Locate the cell with the specified text and output its (X, Y) center coordinate. 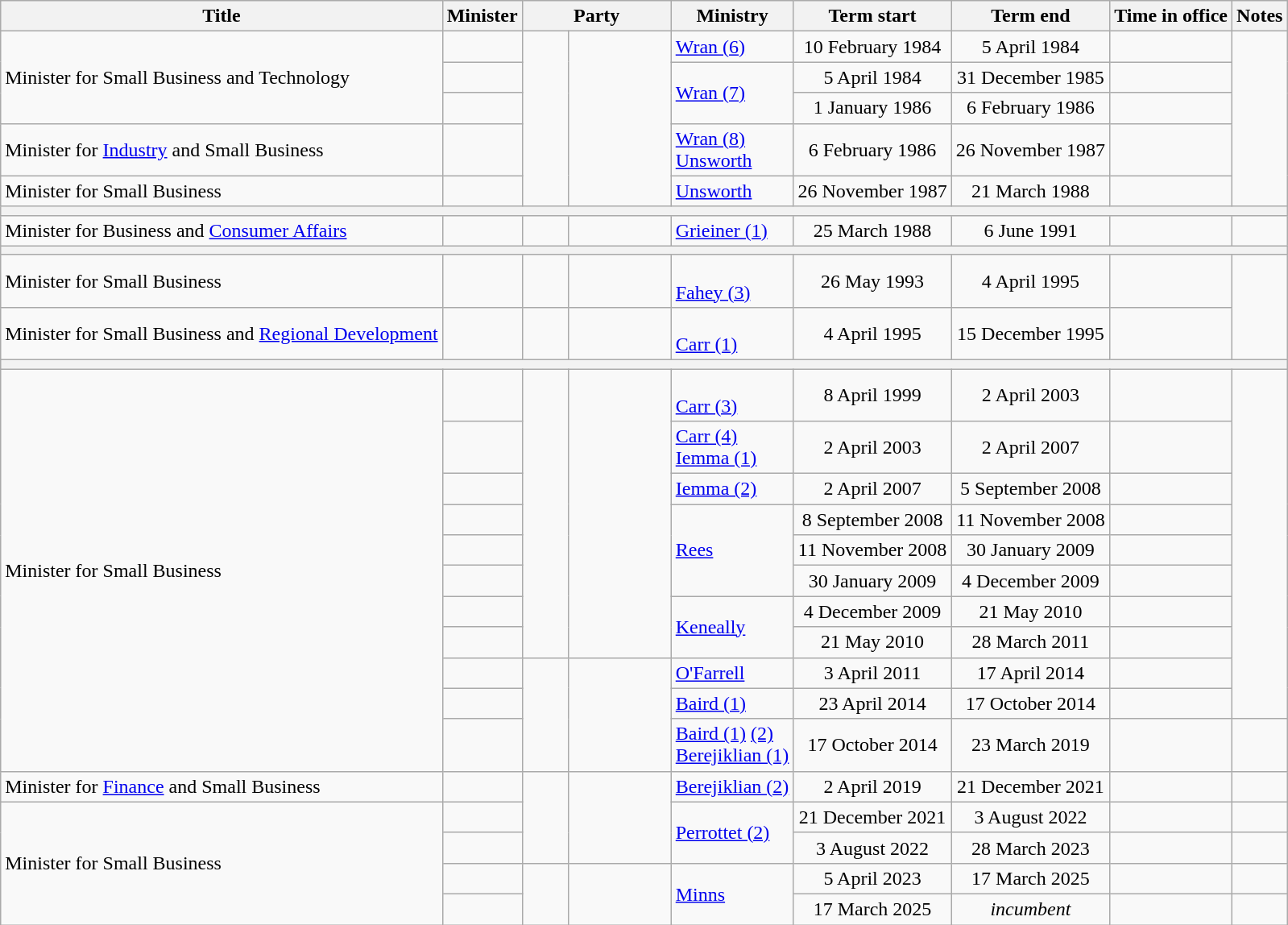
incumbent (1030, 909)
Title (222, 16)
5 April 2023 (872, 878)
17 April 2014 (1030, 673)
31 December 1985 (1030, 77)
21 March 1988 (1030, 191)
25 March 1988 (872, 230)
Wran (6) (732, 47)
28 March 2011 (1030, 642)
Minister (482, 16)
15 December 1995 (1030, 334)
23 April 2014 (872, 703)
Carr (1) (732, 334)
Notes (1260, 16)
8 April 1999 (872, 395)
Grieiner (1) (732, 230)
Carr (3) (732, 395)
Iemma (2) (732, 489)
Ministry (732, 16)
1 January 1986 (872, 108)
10 February 1984 (872, 47)
Party (596, 16)
Term end (1030, 16)
8 September 2008 (872, 520)
Carr (4)Iemma (1) (732, 448)
Wran (7) (732, 93)
3 April 2011 (872, 673)
Minns (732, 894)
Minister for Finance and Small Business (222, 786)
Fahey (3) (732, 280)
26 May 1993 (872, 280)
Minister for Small Business and Technology (222, 77)
Minister for Business and Consumer Affairs (222, 230)
O'Farrell (732, 673)
Minister for Industry and Small Business (222, 150)
Unsworth (732, 191)
2 April 2019 (872, 786)
Wran (8)Unsworth (732, 150)
Time in office (1171, 16)
Term start (872, 16)
Keneally (732, 627)
28 March 2023 (1030, 848)
Rees (732, 550)
Berejiklian (2) (732, 786)
Baird (1) (2)Berejiklian (1) (732, 745)
23 March 2019 (1030, 745)
Minister for Small Business and Regional Development (222, 334)
Perrottet (2) (732, 832)
5 September 2008 (1030, 489)
6 June 1991 (1030, 230)
Baird (1) (732, 703)
